Determine the (X, Y) coordinate at the center of the cell enclosing the given text.  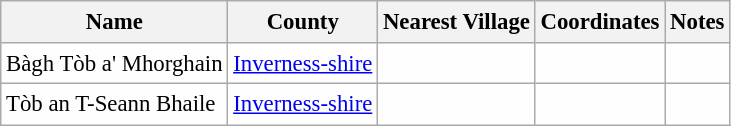
County (303, 22)
Tòb an T-Seann Bhaile (114, 104)
Notes (698, 22)
Name (114, 22)
Coordinates (600, 22)
Bàgh Tòb a' Mhorghain (114, 62)
Nearest Village (457, 22)
